Return (X, Y) of the center of cell containing provided text 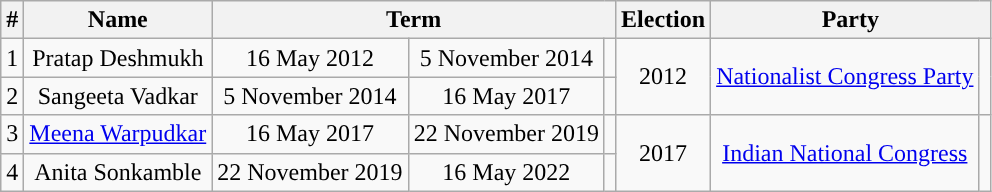
Indian National Congress (845, 153)
Anita Sonkamble (118, 172)
# (12, 20)
2017 (664, 153)
2012 (664, 77)
Election (664, 20)
4 (12, 172)
Party (850, 20)
16 May 2012 (310, 58)
Sangeeta Vadkar (118, 96)
Meena Warpudkar (118, 134)
1 (12, 58)
Name (118, 20)
2 (12, 96)
Term (414, 20)
Pratap Deshmukh (118, 58)
3 (12, 134)
16 May 2022 (506, 172)
Nationalist Congress Party (845, 77)
